Locate the cell with the specified text and output its [X, Y] center coordinate. 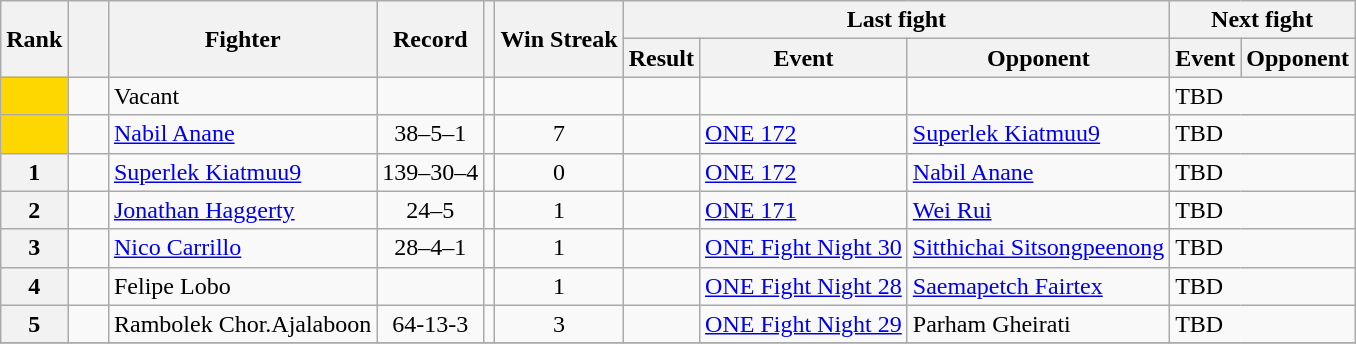
64-13-3 [430, 324]
Result [661, 58]
Next fight [1262, 20]
ONE Fight Night 30 [804, 248]
Win Streak [559, 39]
4 [34, 286]
5 [34, 324]
Rambolek Chor.Ajalaboon [242, 324]
Fighter [242, 39]
139–30–4 [430, 172]
ONE Fight Night 29 [804, 324]
Record [430, 39]
0 [559, 172]
Rank [34, 39]
38–5–1 [430, 134]
28–4–1 [430, 248]
Last fight [896, 20]
ONE 171 [804, 210]
Sitthichai Sitsongpeenong [1038, 248]
Vacant [242, 96]
Parham Gheirati [1038, 324]
ONE Fight Night 28 [804, 286]
2 [34, 210]
Wei Rui [1038, 210]
Saemapetch Fairtex [1038, 286]
Nico Carrillo [242, 248]
24–5 [430, 210]
7 [559, 134]
Jonathan Haggerty [242, 210]
Felipe Lobo [242, 286]
